Output the (X, Y) coordinate of the center of the cell containing the given text.  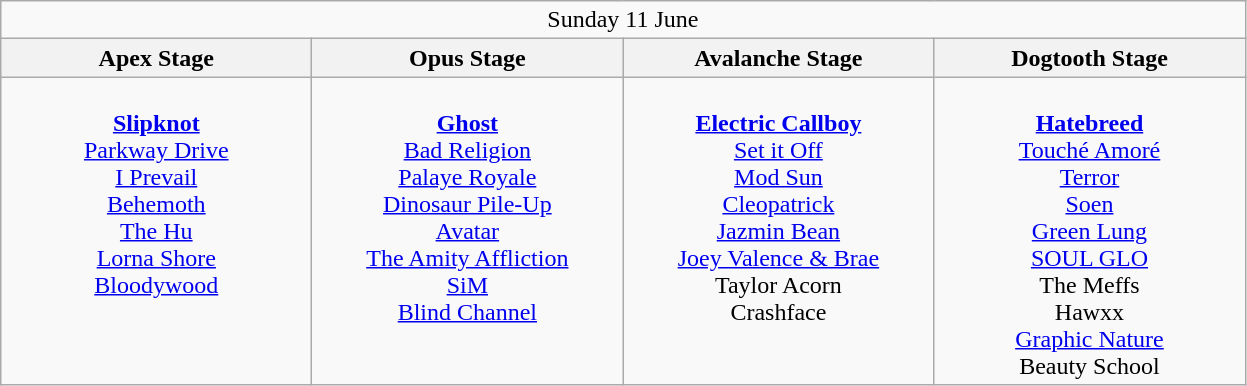
Avalanche Stage (778, 58)
Slipknot Parkway Drive I Prevail Behemoth The Hu Lorna Shore Bloodywood (156, 231)
Dogtooth Stage (1090, 58)
Sunday 11 June (623, 20)
Ghost Bad Religion Palaye Royale Dinosaur Pile-Up Avatar The Amity Affliction SiM Blind Channel (468, 231)
Hatebreed Touché Amoré Terror Soen Green Lung SOUL GLO The Meffs Hawxx Graphic Nature Beauty School (1090, 231)
Electric Callboy Set it Off Mod Sun Cleopatrick Jazmin Bean Joey Valence & Brae Taylor Acorn Crashface (778, 231)
Opus Stage (468, 58)
Apex Stage (156, 58)
